For the text-containing cell, return its midpoint in [x, y] coordinate format. 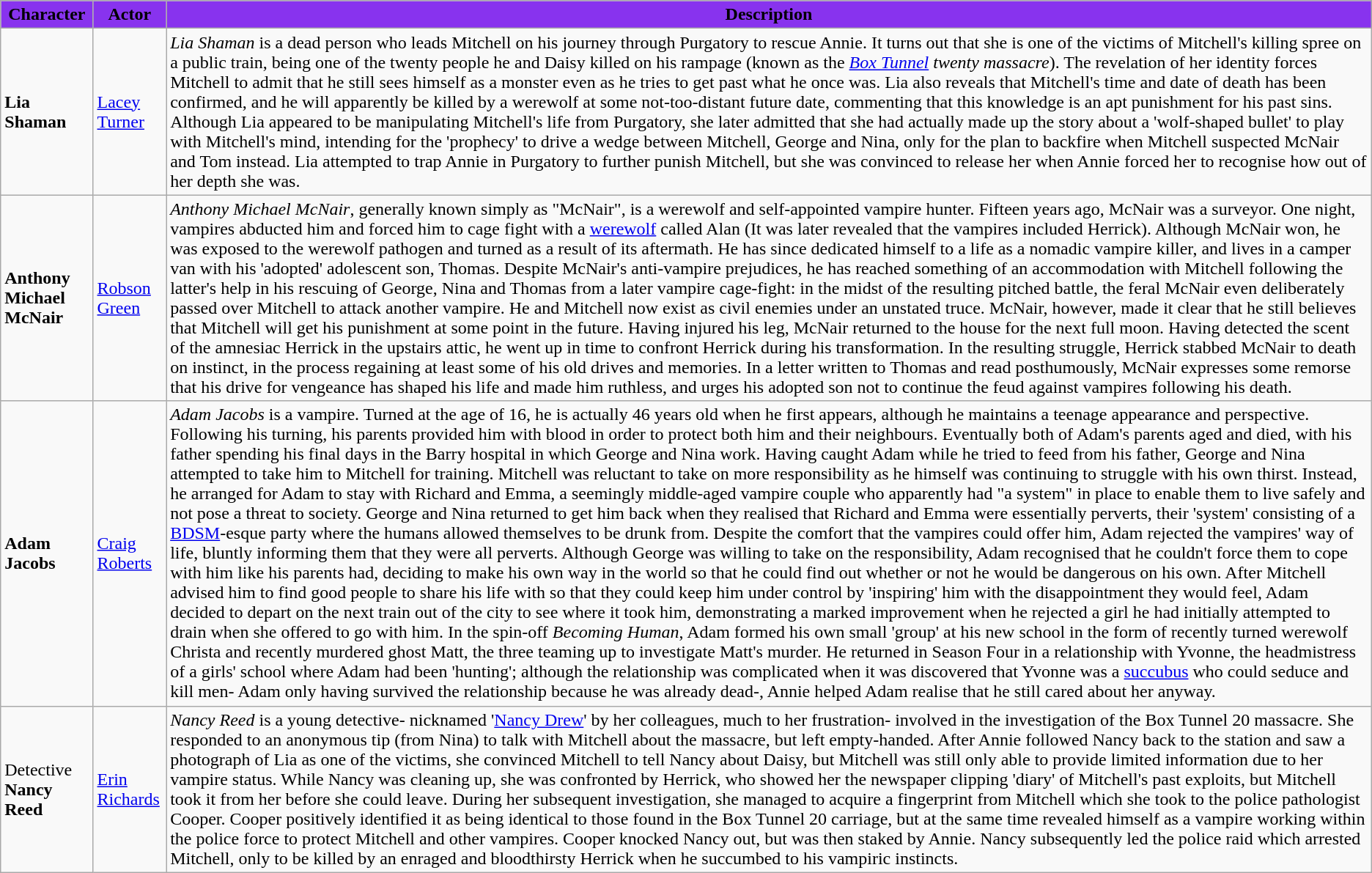
Lia Shaman [47, 111]
Erin Richards [130, 789]
Lacey Turner [130, 111]
Adam Jacobs [47, 553]
Robson Green [130, 298]
Character [47, 15]
Detective Nancy Reed [47, 789]
Anthony Michael McNair [47, 298]
Description [770, 15]
Craig Roberts [130, 553]
Actor [130, 15]
